Search for the cell housing the specified text and yield its (x, y) center coordinate. 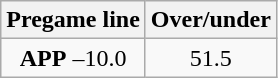
APP –10.0 (74, 58)
Over/under (210, 20)
51.5 (210, 58)
Pregame line (74, 20)
